Pinpoint the cell where the given text exists, returning its [x, y] midpoint coordinate. 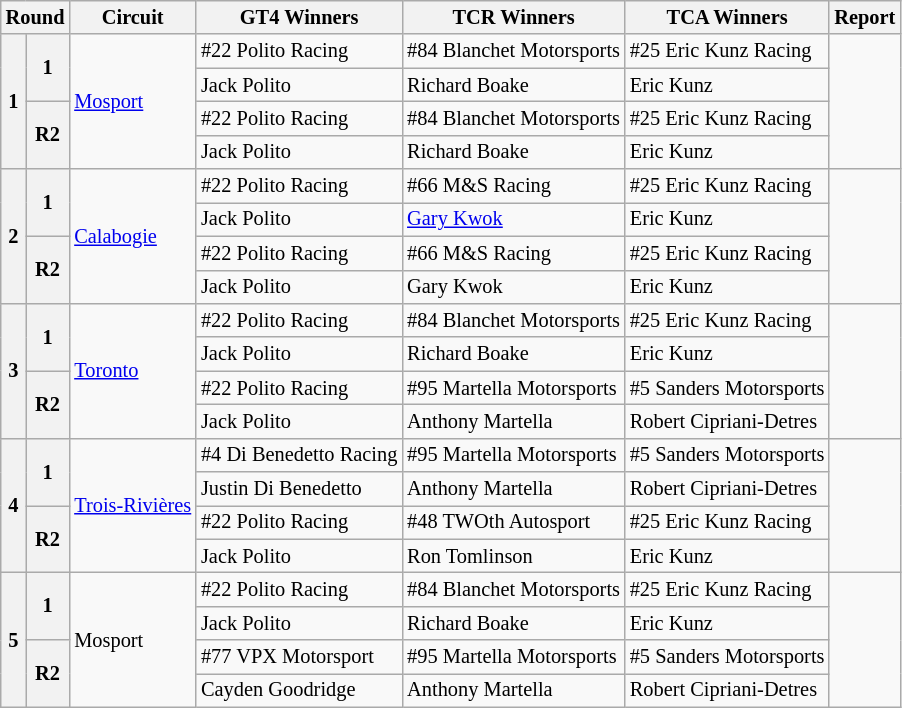
#77 VPX Motorsport [299, 657]
Cayden Goodridge [299, 690]
Calabogie [132, 236]
Justin Di Benedetto [299, 489]
TCR Winners [514, 17]
5 [14, 640]
#4 Di Benedetto Racing [299, 455]
Ron Tomlinson [514, 556]
Circuit [132, 17]
#48 TWOth Autosport [514, 522]
Report [864, 17]
Round [36, 17]
4 [14, 506]
2 [14, 236]
Trois-Rivières [132, 506]
Toronto [132, 370]
GT4 Winners [299, 17]
3 [14, 370]
TCA Winners [728, 17]
